Pinpoint the cell where the given text exists, returning its (X, Y) midpoint coordinate. 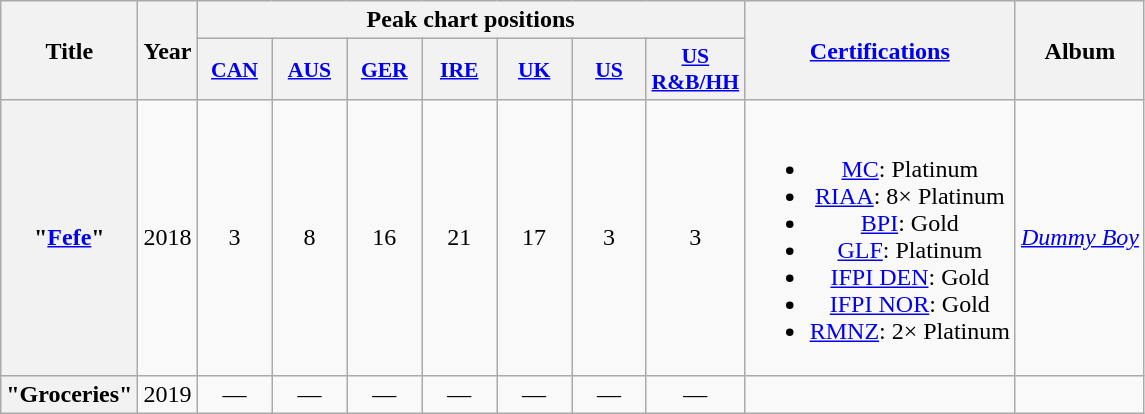
IRE (460, 70)
21 (460, 238)
Year (168, 50)
"Groceries" (70, 394)
"Fefe" (70, 238)
GER (384, 70)
USR&B/HH (695, 70)
Peak chart positions (470, 20)
17 (534, 238)
Dummy Boy (1080, 238)
AUS (310, 70)
UK (534, 70)
Title (70, 50)
8 (310, 238)
2018 (168, 238)
16 (384, 238)
US (610, 70)
CAN (234, 70)
Certifications (880, 50)
MC: PlatinumRIAA: 8× PlatinumBPI: GoldGLF: PlatinumIFPI DEN: GoldIFPI NOR: GoldRMNZ: 2× Platinum (880, 238)
Album (1080, 50)
2019 (168, 394)
